Output the [x, y] coordinate of the center of the cell containing the given text.  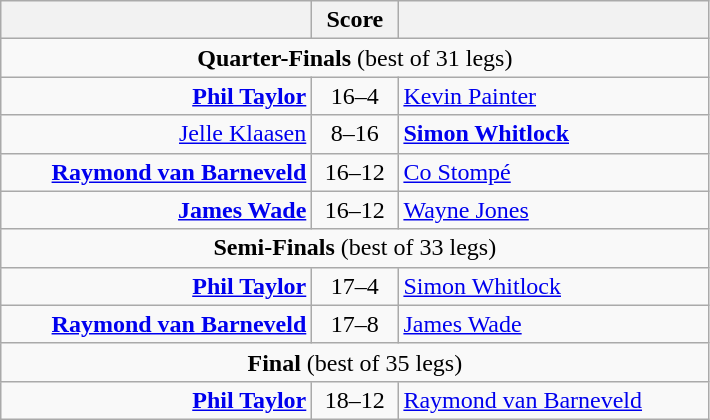
Jelle Klaasen [156, 134]
Kevin Painter [554, 96]
16–4 [355, 96]
Quarter-Finals (best of 31 legs) [355, 58]
Final (best of 35 legs) [355, 362]
Co Stompé [554, 172]
17–4 [355, 286]
Score [355, 20]
18–12 [355, 400]
8–16 [355, 134]
Semi-Finals (best of 33 legs) [355, 248]
Wayne Jones [554, 210]
17–8 [355, 324]
